Find where the given text appears and provide that cell's center as [X, Y] coordinate. 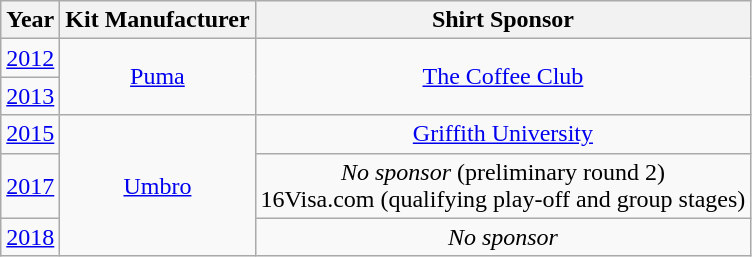
No sponsor [503, 237]
Year [30, 20]
Griffith University [503, 134]
The Coffee Club [503, 77]
Umbro [158, 186]
Puma [158, 77]
2017 [30, 186]
2018 [30, 237]
2013 [30, 96]
Shirt Sponsor [503, 20]
2015 [30, 134]
No sponsor (preliminary round 2)16Visa.com (qualifying play-off and group stages) [503, 186]
Kit Manufacturer [158, 20]
2012 [30, 58]
